Pinpoint the cell where the given text exists, returning its [x, y] midpoint coordinate. 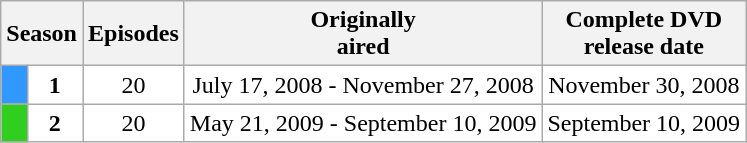
Episodes [133, 34]
Complete DVDrelease date [644, 34]
2 [54, 123]
November 30, 2008 [644, 85]
1 [54, 85]
May 21, 2009 - September 10, 2009 [363, 123]
Season [42, 34]
Originallyaired [363, 34]
September 10, 2009 [644, 123]
July 17, 2008 - November 27, 2008 [363, 85]
